Scan for the cell matching the given text and deliver its [x, y] coordinate at center. 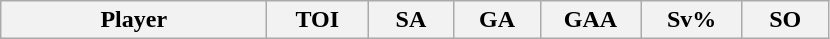
Player [134, 20]
SO [785, 20]
GA [497, 20]
TOI [318, 20]
GAA [590, 20]
Sv% [692, 20]
SA [411, 20]
